Output the (x, y) coordinate of the center of the cell containing the given text.  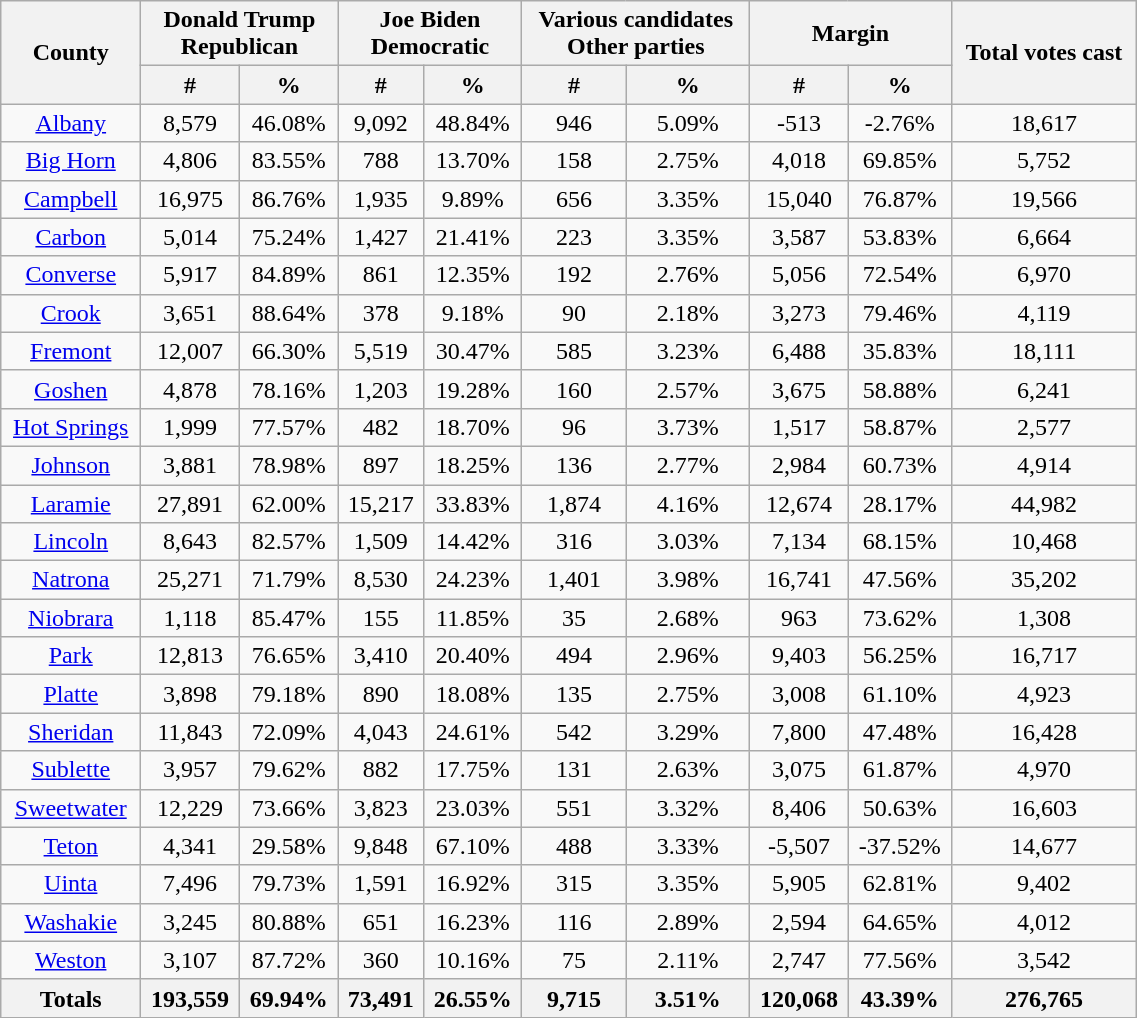
1,401 (574, 580)
Goshen (71, 389)
3,542 (1044, 960)
12,813 (190, 656)
16,975 (190, 199)
25,271 (190, 580)
160 (574, 389)
116 (574, 922)
77.57% (288, 427)
19.28% (472, 389)
46.08% (288, 123)
8,530 (380, 580)
1,118 (190, 618)
14.42% (472, 542)
87.72% (288, 960)
890 (380, 694)
7,134 (800, 542)
16.92% (472, 884)
33.83% (472, 503)
-37.52% (900, 846)
Total votes cast (1044, 52)
Teton (71, 846)
1,308 (1044, 618)
9,402 (1044, 884)
44,982 (1044, 503)
Weston (71, 960)
3.33% (688, 846)
135 (574, 694)
Various candidatesOther parties (636, 34)
2,594 (800, 922)
2.76% (688, 275)
Campbell (71, 199)
12,229 (190, 808)
5,014 (190, 237)
5,752 (1044, 161)
69.85% (900, 161)
2.57% (688, 389)
-513 (800, 123)
73.66% (288, 808)
62.81% (900, 884)
66.30% (288, 351)
61.10% (900, 694)
542 (574, 732)
4,119 (1044, 313)
482 (380, 427)
4,043 (380, 732)
1,935 (380, 199)
4,012 (1044, 922)
Crook (71, 313)
7,496 (190, 884)
12,674 (800, 503)
80.88% (288, 922)
77.56% (900, 960)
551 (574, 808)
35,202 (1044, 580)
1,999 (190, 427)
Uinta (71, 884)
488 (574, 846)
4,018 (800, 161)
61.87% (900, 770)
3,273 (800, 313)
73.62% (900, 618)
24.23% (472, 580)
85.47% (288, 618)
16.23% (472, 922)
3,410 (380, 656)
223 (574, 237)
18,111 (1044, 351)
29.58% (288, 846)
79.18% (288, 694)
651 (380, 922)
3,651 (190, 313)
788 (380, 161)
3.23% (688, 351)
1,517 (800, 427)
18.70% (472, 427)
1,427 (380, 237)
35 (574, 618)
50.63% (900, 808)
64.65% (900, 922)
192 (574, 275)
58.87% (900, 427)
1,509 (380, 542)
11,843 (190, 732)
1,874 (574, 503)
155 (380, 618)
-5,507 (800, 846)
315 (574, 884)
Sublette (71, 770)
6,664 (1044, 237)
10.16% (472, 960)
360 (380, 960)
193,559 (190, 998)
6,970 (1044, 275)
96 (574, 427)
6,488 (800, 351)
12,007 (190, 351)
76.65% (288, 656)
72.09% (288, 732)
5.09% (688, 123)
5,519 (380, 351)
16,717 (1044, 656)
Fremont (71, 351)
78.16% (288, 389)
316 (574, 542)
53.83% (900, 237)
2,984 (800, 465)
3,898 (190, 694)
Donald TrumpRepublican (240, 34)
88.64% (288, 313)
Sweetwater (71, 808)
60.73% (900, 465)
Laramie (71, 503)
2.11% (688, 960)
3,881 (190, 465)
6,241 (1044, 389)
3,008 (800, 694)
3,957 (190, 770)
3.51% (688, 998)
2.18% (688, 313)
276,765 (1044, 998)
Albany (71, 123)
79.62% (288, 770)
16,603 (1044, 808)
82.57% (288, 542)
2.68% (688, 618)
19,566 (1044, 199)
21.41% (472, 237)
83.55% (288, 161)
12.35% (472, 275)
9.18% (472, 313)
48.84% (472, 123)
Converse (71, 275)
4,970 (1044, 770)
71.79% (288, 580)
3.29% (688, 732)
Carbon (71, 237)
Niobrara (71, 618)
1,203 (380, 389)
861 (380, 275)
5,056 (800, 275)
3,245 (190, 922)
75 (574, 960)
16,741 (800, 580)
10,468 (1044, 542)
1,591 (380, 884)
County (71, 52)
27,891 (190, 503)
72.54% (900, 275)
20.40% (472, 656)
3.03% (688, 542)
76.87% (900, 199)
15,217 (380, 503)
35.83% (900, 351)
Totals (71, 998)
30.47% (472, 351)
963 (800, 618)
18.25% (472, 465)
Natrona (71, 580)
3.32% (688, 808)
67.10% (472, 846)
75.24% (288, 237)
69.94% (288, 998)
494 (574, 656)
3,107 (190, 960)
4.16% (688, 503)
26.55% (472, 998)
24.61% (472, 732)
3,075 (800, 770)
3.73% (688, 427)
4,878 (190, 389)
4,914 (1044, 465)
9,092 (380, 123)
15,040 (800, 199)
585 (574, 351)
131 (574, 770)
86.76% (288, 199)
23.03% (472, 808)
Margin (851, 34)
Johnson (71, 465)
56.25% (900, 656)
3,823 (380, 808)
5,917 (190, 275)
9,403 (800, 656)
8,643 (190, 542)
47.48% (900, 732)
18,617 (1044, 123)
378 (380, 313)
43.39% (900, 998)
58.88% (900, 389)
13.70% (472, 161)
2,577 (1044, 427)
3,675 (800, 389)
Lincoln (71, 542)
78.98% (288, 465)
3.98% (688, 580)
8,579 (190, 123)
897 (380, 465)
946 (574, 123)
9,715 (574, 998)
120,068 (800, 998)
62.00% (288, 503)
4,923 (1044, 694)
9,848 (380, 846)
8,406 (800, 808)
5,905 (800, 884)
14,677 (1044, 846)
Hot Springs (71, 427)
79.73% (288, 884)
Park (71, 656)
68.15% (900, 542)
9.89% (472, 199)
Sheridan (71, 732)
73,491 (380, 998)
84.89% (288, 275)
2.96% (688, 656)
Washakie (71, 922)
28.17% (900, 503)
3,587 (800, 237)
2.63% (688, 770)
11.85% (472, 618)
656 (574, 199)
882 (380, 770)
47.56% (900, 580)
-2.76% (900, 123)
4,341 (190, 846)
7,800 (800, 732)
18.08% (472, 694)
4,806 (190, 161)
2.89% (688, 922)
Big Horn (71, 161)
158 (574, 161)
2,747 (800, 960)
90 (574, 313)
Platte (71, 694)
136 (574, 465)
2.77% (688, 465)
79.46% (900, 313)
16,428 (1044, 732)
Joe BidenDemocratic (430, 34)
17.75% (472, 770)
